From the cell containing the given text, extract its center point as (X, Y) coordinate. 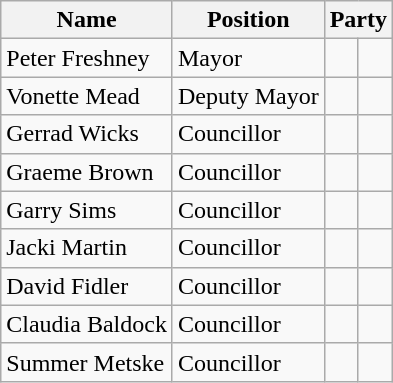
Jacki Martin (87, 248)
Party (358, 20)
Summer Metske (87, 362)
Deputy Mayor (248, 96)
Gerrad Wicks (87, 134)
Peter Freshney (87, 58)
Name (87, 20)
Claudia Baldock (87, 324)
Position (248, 20)
Garry Sims (87, 210)
David Fidler (87, 286)
Graeme Brown (87, 172)
Mayor (248, 58)
Vonette Mead (87, 96)
